Determine the [x, y] coordinate at the center of the cell enclosing the given text.  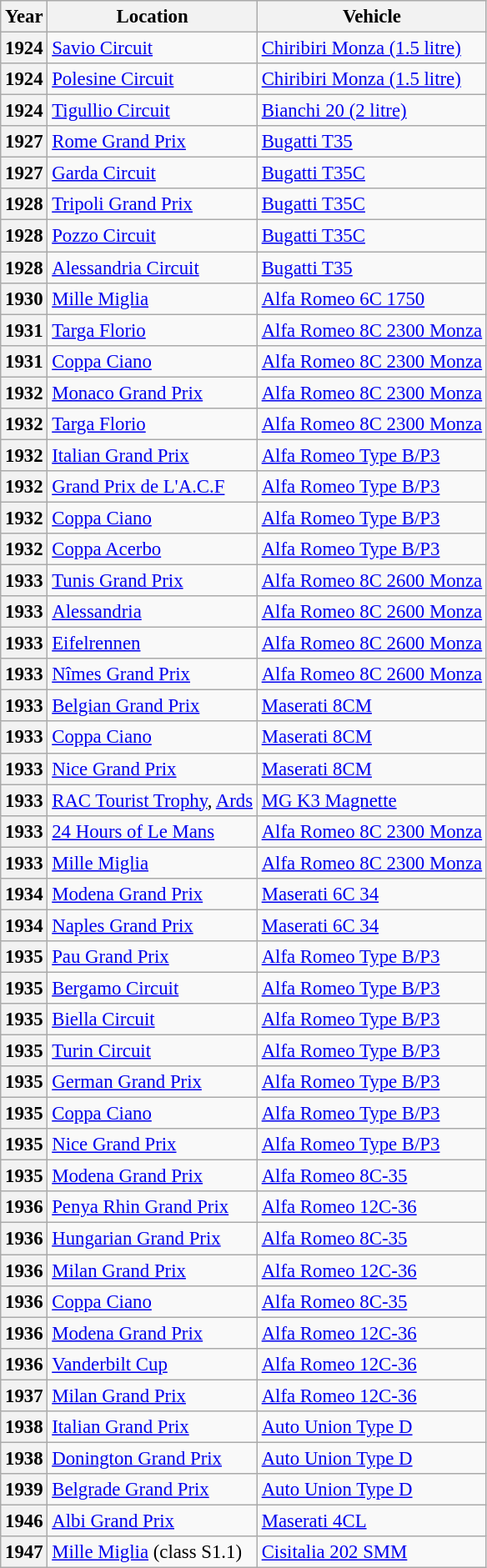
1946 [24, 1520]
Tunis Grand Prix [152, 581]
Tigullio Circuit [152, 111]
1937 [24, 1395]
Rome Grand Prix [152, 142]
Bianchi 20 (2 litre) [372, 111]
Penya Rhin Grand Prix [152, 1208]
Mille Miglia (class S1.1) [152, 1552]
Belgrade Grand Prix [152, 1490]
Alessandria [152, 612]
Garda Circuit [152, 173]
Vanderbilt Cup [152, 1364]
Location [152, 17]
Donington Grand Prix [152, 1458]
Pau Grand Prix [152, 957]
Alessandria Circuit [152, 268]
Turin Circuit [152, 1051]
Naples Grand Prix [152, 925]
Monaco Grand Prix [152, 393]
Year [24, 17]
Polesine Circuit [152, 79]
Savio Circuit [152, 48]
MG K3 Magnette [372, 800]
Grand Prix de L'A.C.F [152, 487]
Tripoli Grand Prix [152, 204]
Albi Grand Prix [152, 1520]
Eifelrennen [152, 644]
Hungarian Grand Prix [152, 1239]
Biella Circuit [152, 1019]
Nîmes Grand Prix [152, 674]
Cisitalia 202 SMM [372, 1552]
Belgian Grand Prix [152, 706]
Alfa Romeo 6C 1750 [372, 298]
1930 [24, 298]
RAC Tourist Trophy, Ards [152, 800]
Pozzo Circuit [152, 236]
1947 [24, 1552]
Vehicle [372, 17]
German Grand Prix [152, 1082]
Maserati 4CL [372, 1520]
24 Hours of Le Mans [152, 831]
Coppa Acerbo [152, 549]
Bergamo Circuit [152, 988]
1939 [24, 1490]
